Provide the [x, y] coordinate of the cell's center where the given text is located.  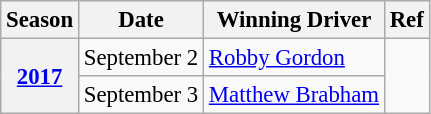
Matthew Brabham [294, 95]
Date [140, 20]
Winning Driver [294, 20]
Season [40, 20]
September 3 [140, 95]
September 2 [140, 58]
2017 [40, 76]
Ref [406, 20]
Robby Gordon [294, 58]
